Search for the cell housing the specified text and yield its [X, Y] center coordinate. 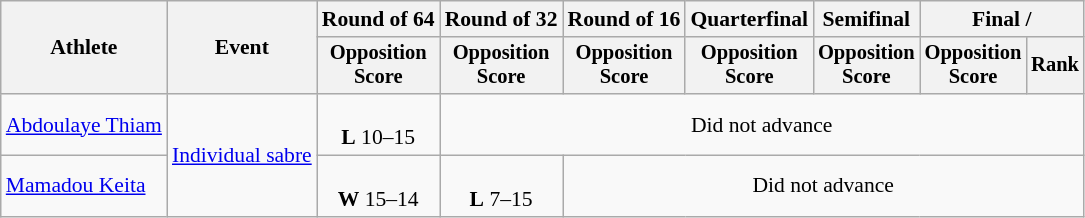
W 15–14 [378, 186]
Round of 64 [378, 19]
Final / [1002, 19]
Rank [1055, 66]
Semifinal [866, 19]
Round of 32 [502, 19]
Event [242, 48]
Individual sabre [242, 155]
Round of 16 [624, 19]
Athlete [84, 48]
L 10–15 [378, 124]
Abdoulaye Thiam [84, 124]
Mamadou Keita [84, 186]
L 7–15 [502, 186]
Quarterfinal [749, 19]
